Extract the [x, y] coordinate from the center of the cell holding the provided text.  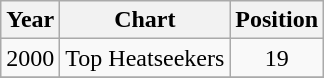
Position [277, 20]
19 [277, 58]
2000 [30, 58]
Top Heatseekers [145, 58]
Chart [145, 20]
Year [30, 20]
